Pinpoint the cell where the given text exists, returning its [X, Y] midpoint coordinate. 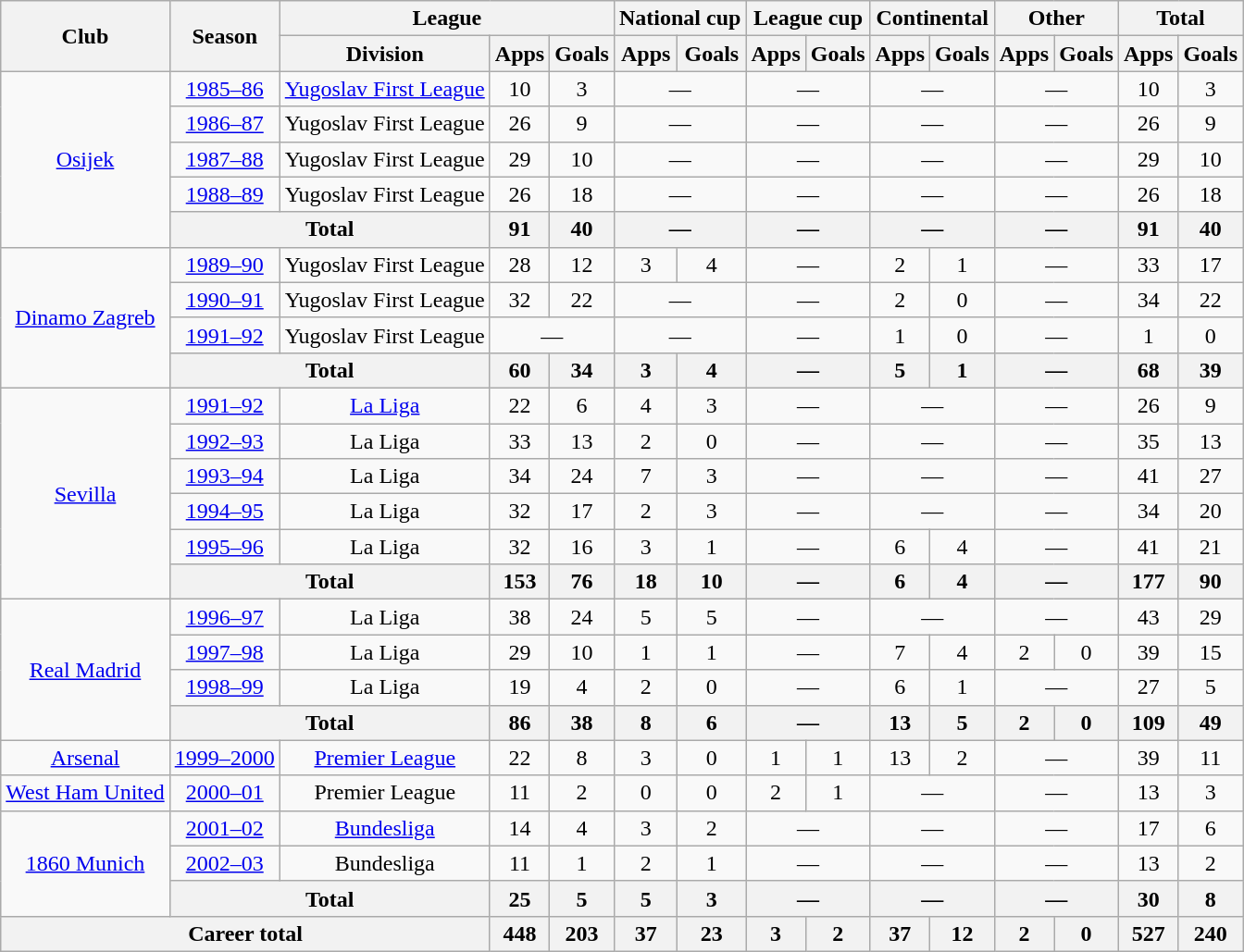
1999–2000 [224, 758]
Arsenal [85, 758]
20 [1211, 512]
68 [1148, 370]
240 [1211, 933]
90 [1211, 582]
1996–97 [224, 617]
Osijek [85, 159]
National cup [679, 19]
23 [712, 933]
15 [1211, 652]
1993–94 [224, 476]
2000–01 [224, 793]
Real Madrid [85, 670]
35 [1148, 441]
Season [224, 36]
76 [582, 582]
2002–03 [224, 863]
25 [519, 898]
1997–98 [224, 652]
153 [519, 582]
Club [85, 36]
30 [1148, 898]
Division [385, 54]
109 [1148, 723]
1860 Munich [85, 863]
177 [1148, 582]
1998–99 [224, 687]
60 [519, 370]
1994–95 [224, 512]
League cup [808, 19]
448 [519, 933]
1987–88 [224, 159]
43 [1148, 617]
1988–89 [224, 194]
West Ham United [85, 793]
16 [582, 547]
86 [519, 723]
28 [519, 265]
Dinamo Zagreb [85, 317]
1995–96 [224, 547]
203 [582, 933]
19 [519, 687]
1989–90 [224, 265]
1992–93 [224, 441]
League [446, 19]
21 [1211, 547]
Career total [246, 933]
1986–87 [224, 124]
Other [1056, 19]
49 [1211, 723]
14 [519, 828]
Continental [932, 19]
1985–86 [224, 89]
527 [1148, 933]
Sevilla [85, 493]
2001–02 [224, 828]
1990–91 [224, 300]
